Capture the cell that displays the provided text and extract its [X, Y] central coordinate. 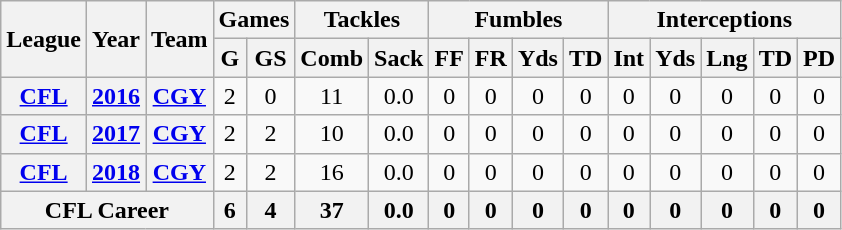
Sack [399, 58]
G [230, 58]
GS [270, 58]
FF [449, 58]
League [44, 39]
37 [332, 210]
Comb [332, 58]
4 [270, 210]
Lng [727, 58]
Team [180, 39]
Games [254, 20]
6 [230, 210]
FR [490, 58]
Interceptions [724, 20]
10 [332, 134]
2018 [116, 172]
2017 [116, 134]
PD [820, 58]
Fumbles [518, 20]
2016 [116, 96]
Int [629, 58]
11 [332, 96]
Tackles [362, 20]
CFL Career [107, 210]
Year [116, 39]
16 [332, 172]
